Return (X, Y) of the center of cell containing provided text 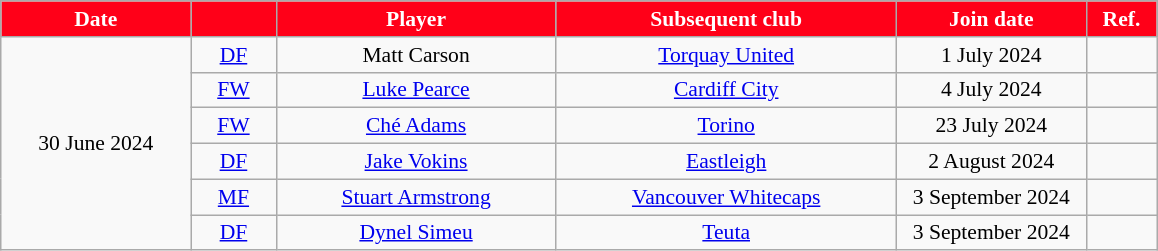
Vancouver Whitecaps (726, 197)
Stuart Armstrong (416, 197)
Luke Pearce (416, 90)
Ref. (1121, 19)
Cardiff City (726, 90)
2 August 2024 (991, 162)
30 June 2024 (96, 144)
Date (96, 19)
MF (234, 197)
Join date (991, 19)
4 July 2024 (991, 90)
Teuta (726, 233)
Ché Adams (416, 126)
Eastleigh (726, 162)
Matt Carson (416, 55)
Dynel Simeu (416, 233)
Player (416, 19)
23 July 2024 (991, 126)
Torquay United (726, 55)
Torino (726, 126)
Jake Vokins (416, 162)
1 July 2024 (991, 55)
Subsequent club (726, 19)
